Return the [X, Y] coordinate for the center point of the cell that contains the specified text.  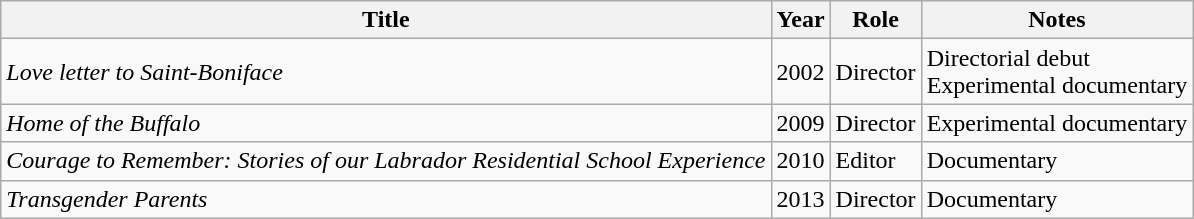
Directorial debutExperimental documentary [1057, 72]
Love letter to Saint-Boniface [386, 72]
Editor [876, 161]
Year [800, 20]
Role [876, 20]
Courage to Remember: Stories of our Labrador Residential School Experience [386, 161]
Transgender Parents [386, 199]
Home of the Buffalo [386, 123]
Title [386, 20]
Experimental documentary [1057, 123]
Notes [1057, 20]
2013 [800, 199]
2009 [800, 123]
2010 [800, 161]
2002 [800, 72]
